Locate the cell with the specified text and output its [X, Y] center coordinate. 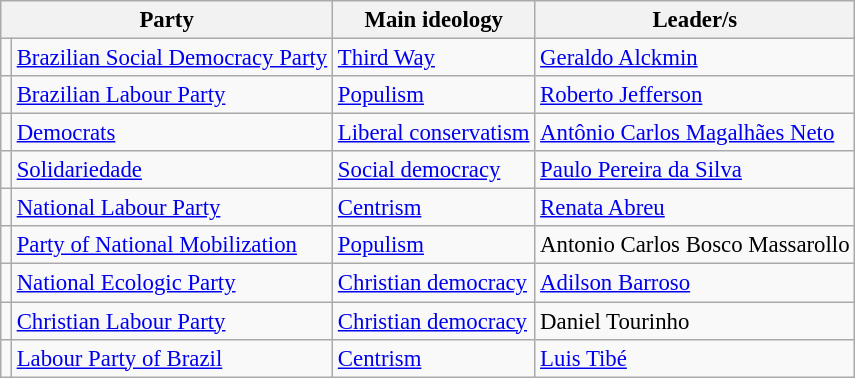
Labour Party of Brazil [172, 358]
National Labour Party [172, 208]
Solidariedade [172, 170]
Main ideology [434, 20]
Geraldo Alckmin [695, 58]
National Ecologic Party [172, 283]
Social democracy [434, 170]
Party [167, 20]
Paulo Pereira da Silva [695, 170]
Daniel Tourinho [695, 321]
Renata Abreu [695, 208]
Democrats [172, 133]
Liberal conservatism [434, 133]
Brazilian Labour Party [172, 95]
Third Way [434, 58]
Roberto Jefferson [695, 95]
Antonio Carlos Bosco Massarollo [695, 245]
Party of National Mobilization [172, 245]
Antônio Carlos Magalhães Neto [695, 133]
Christian Labour Party [172, 321]
Brazilian Social Democracy Party [172, 58]
Luis Tibé [695, 358]
Leader/s [695, 20]
Adilson Barroso [695, 283]
